Find where the given text appears and provide that cell's center as [x, y] coordinate. 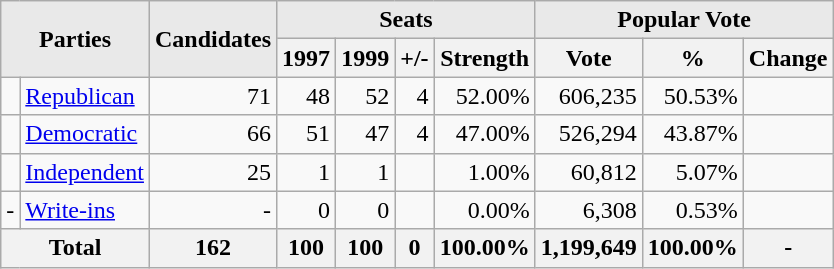
25 [212, 172]
52 [366, 96]
Parties [76, 39]
1,199,649 [588, 248]
5.07% [692, 172]
0.00% [484, 210]
47.00% [484, 134]
66 [212, 134]
Popular Vote [684, 20]
50.53% [692, 96]
% [692, 58]
60,812 [588, 172]
48 [306, 96]
+/- [414, 58]
Write-ins [85, 210]
Candidates [212, 39]
Total [76, 248]
71 [212, 96]
Strength [484, 58]
43.87% [692, 134]
Republican [85, 96]
Change [788, 58]
6,308 [588, 210]
Independent [85, 172]
0.53% [692, 210]
52.00% [484, 96]
47 [366, 134]
1.00% [484, 172]
Seats [406, 20]
1999 [366, 58]
Vote [588, 58]
606,235 [588, 96]
51 [306, 134]
526,294 [588, 134]
Democratic [85, 134]
162 [212, 248]
1997 [306, 58]
